Pinpoint the cell where the given text exists, returning its [X, Y] midpoint coordinate. 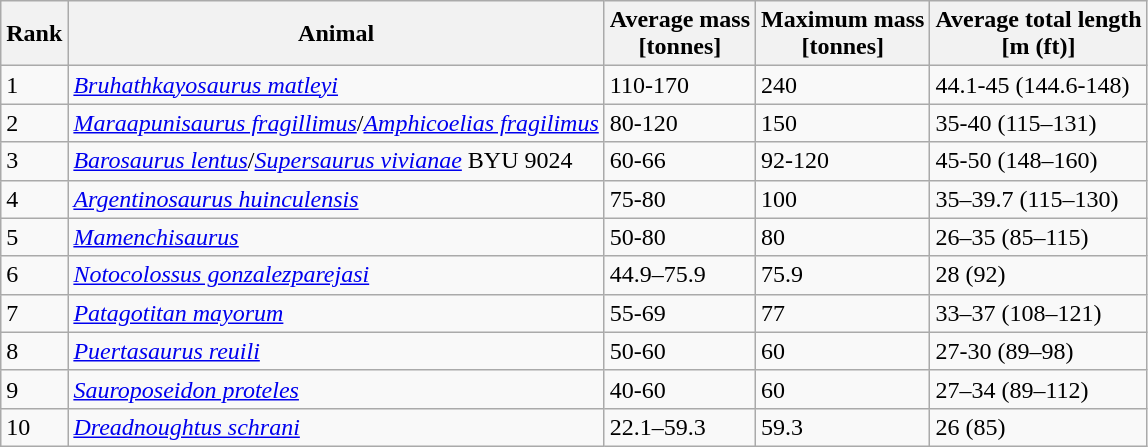
35–39.7 (115–130) [1038, 199]
8 [34, 351]
75.9 [843, 275]
Mamenchisaurus [336, 237]
Sauroposeidon proteles [336, 389]
45-50 (148–160) [1038, 161]
33–37 (108–121) [1038, 313]
110-170 [680, 85]
1 [34, 85]
Animal [336, 34]
5 [34, 237]
80-120 [680, 123]
26–35 (85–115) [1038, 237]
27-30 (89–98) [1038, 351]
Average total length[m (ft)] [1038, 34]
Dreadnoughtus schrani [336, 427]
Argentinosaurus huinculensis [336, 199]
3 [34, 161]
7 [34, 313]
Puertasaurus reuili [336, 351]
40-60 [680, 389]
100 [843, 199]
55-69 [680, 313]
10 [34, 427]
75-80 [680, 199]
240 [843, 85]
4 [34, 199]
26 (85) [1038, 427]
Maximum mass[tonnes] [843, 34]
28 (92) [1038, 275]
60-66 [680, 161]
Bruhathkayosaurus matleyi [336, 85]
9 [34, 389]
Barosaurus lentus/Supersaurus vivianae BYU 9024 [336, 161]
27–34 (89–112) [1038, 389]
150 [843, 123]
50-80 [680, 237]
Notocolossus gonzalezparejasi [336, 275]
Maraapunisaurus fragillimus/Amphicoelias fragilimus [336, 123]
Patagotitan mayorum [336, 313]
77 [843, 313]
92-120 [843, 161]
35-40 (115–131) [1038, 123]
Rank [34, 34]
2 [34, 123]
Average mass[tonnes] [680, 34]
6 [34, 275]
22.1–59.3 [680, 427]
50-60 [680, 351]
44.1-45 (144.6-148) [1038, 85]
44.9–75.9 [680, 275]
80 [843, 237]
59.3 [843, 427]
